Provide the (X, Y) coordinate of the cell's center where the given text is located.  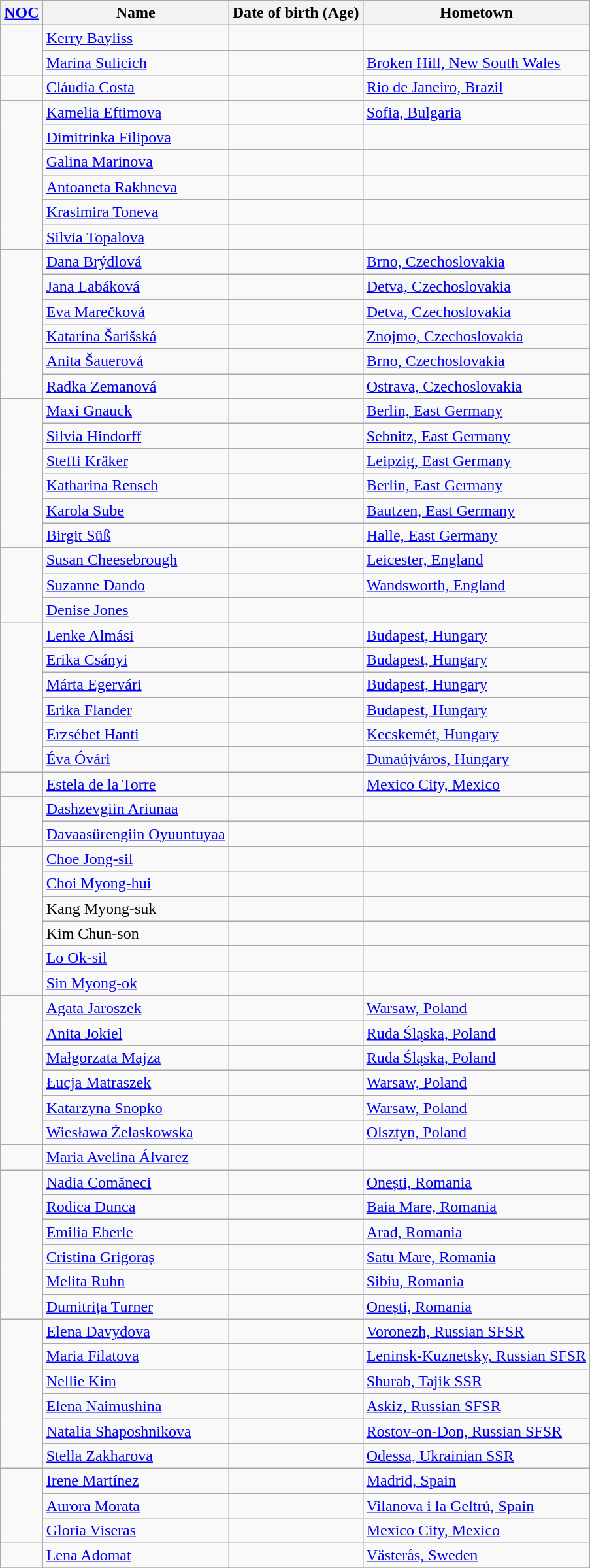
Kim Chun-son (136, 933)
Wiesława Żelaskowska (136, 1133)
Hometown (476, 13)
Dumitrița Turner (136, 1307)
Bautzen, East Germany (476, 510)
Znojmo, Czechoslovakia (476, 337)
NOC (22, 13)
Erzsébet Hanti (136, 735)
Odessa, Ukrainian SSR (476, 1456)
Broken Hill, New South Wales (476, 63)
Márta Egervári (136, 684)
Aurora Morata (136, 1505)
Natalia Shaposhnikova (136, 1431)
Halle, East Germany (476, 535)
Łucja Matraszek (136, 1082)
Anita Jokiel (136, 1033)
Emilia Eberle (136, 1232)
Leicester, England (476, 560)
Wandsworth, England (476, 585)
Date of birth (Age) (295, 13)
Baia Mare, Romania (476, 1207)
Sebnitz, East Germany (476, 436)
Radka Zemanová (136, 386)
Antoaneta Rakhneva (136, 187)
Ostrava, Czechoslovakia (476, 386)
Lenke Almási (136, 635)
Erika Flander (136, 709)
Vilanova i la Geltrú, Spain (476, 1505)
Agata Jaroszek (136, 1008)
Susan Cheesebrough (136, 560)
Steffi Kräker (136, 461)
Rostov-on-Don, Russian SFSR (476, 1431)
Birgit Süß (136, 535)
Erika Csányi (136, 659)
Krasimira Toneva (136, 212)
Lo Ok-sil (136, 958)
Choi Myong-hui (136, 884)
Sibiu, Romania (476, 1282)
Melita Ruhn (136, 1282)
Elena Naimushina (136, 1406)
Nellie Kim (136, 1381)
Małgorzata Majza (136, 1058)
Stella Zakharova (136, 1456)
Dimitrinka Filipova (136, 137)
Leipzig, East Germany (476, 461)
Elena Davydova (136, 1331)
Jana Labáková (136, 286)
Rio de Janeiro, Brazil (476, 88)
Anita Šauerová (136, 361)
Sofia, Bulgaria (476, 112)
Maxi Gnauck (136, 411)
Lena Adomat (136, 1556)
Dashzevgiin Ariunaa (136, 809)
Marina Sulicich (136, 63)
Silvia Hindorff (136, 436)
Suzanne Dando (136, 585)
Katarína Šarišská (136, 337)
Madrid, Spain (476, 1480)
Davaasürengiin Oyuuntuyaa (136, 834)
Olsztyn, Poland (476, 1133)
Sin Myong-ok (136, 983)
Katharina Rensch (136, 486)
Choe Jong-sil (136, 859)
Dunaújváros, Hungary (476, 759)
Rodica Dunca (136, 1207)
Gloria Viseras (136, 1531)
Silvia Topalova (136, 237)
Karola Sube (136, 510)
Katarzyna Snopko (136, 1108)
Shurab, Tajik SSR (476, 1381)
Denise Jones (136, 610)
Västerås, Sweden (476, 1556)
Galina Marinova (136, 162)
Voronezh, Russian SFSR (476, 1331)
Maria Avelina Álvarez (136, 1158)
Maria Filatova (136, 1356)
Leninsk-Kuznetsky, Russian SFSR (476, 1356)
Dana Brýdlová (136, 261)
Nadia Comăneci (136, 1182)
Kecskemét, Hungary (476, 735)
Name (136, 13)
Irene Martínez (136, 1480)
Arad, Romania (476, 1232)
Kamelia Eftimova (136, 112)
Kang Myong-suk (136, 909)
Estela de la Torre (136, 784)
Askiz, Russian SFSR (476, 1406)
Cristina Grigoraș (136, 1257)
Cláudia Costa (136, 88)
Éva Óvári (136, 759)
Kerry Bayliss (136, 38)
Satu Mare, Romania (476, 1257)
Eva Marečková (136, 312)
